Extract the (X, Y) coordinate from the center of the cell holding the provided text.  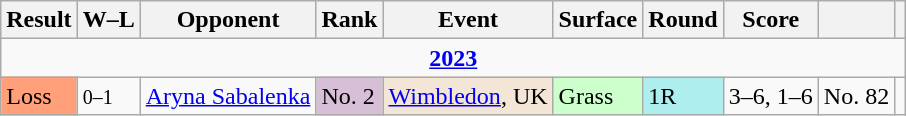
0–1 (108, 96)
Opponent (228, 20)
Aryna Sabalenka (228, 96)
Score (770, 20)
Wimbledon, UK (468, 96)
Surface (598, 20)
Event (468, 20)
1R (683, 96)
Rank (350, 20)
No. 2 (350, 96)
Loss (39, 96)
No. 82 (856, 96)
3–6, 1–6 (770, 96)
2023 (454, 58)
Round (683, 20)
W–L (108, 20)
Grass (598, 96)
Result (39, 20)
